Identify which cell holds the provided text, then report its (x, y) central coordinate. 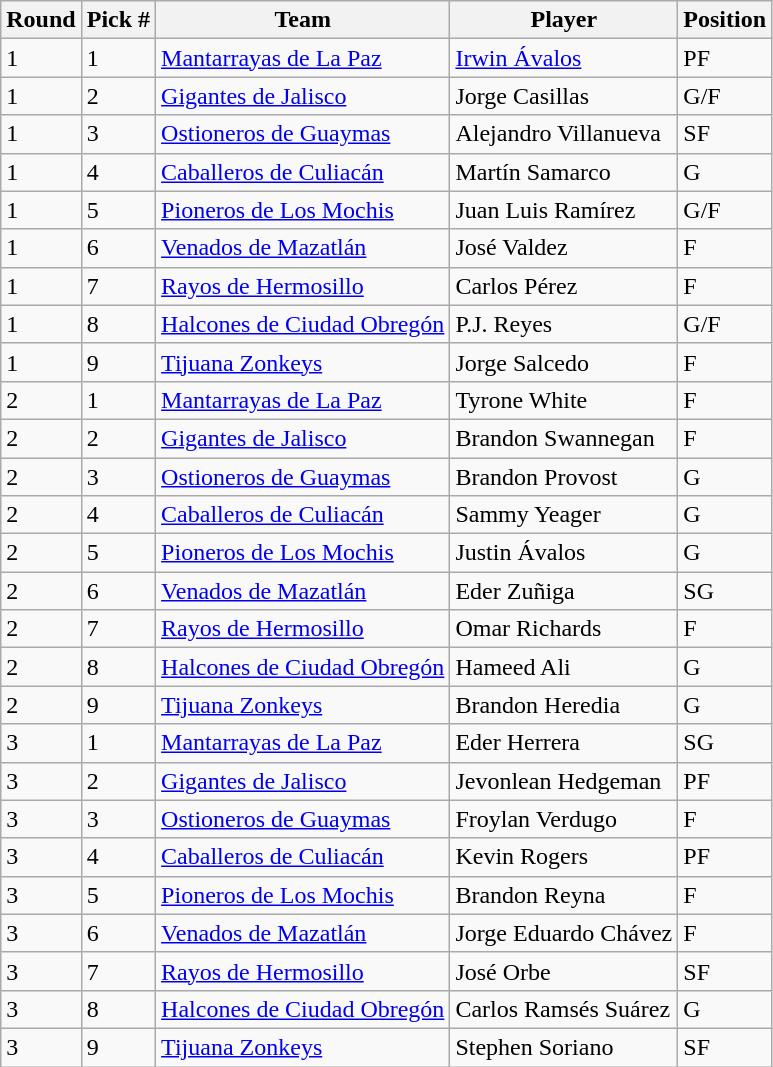
Kevin Rogers (564, 857)
José Orbe (564, 971)
Irwin Ávalos (564, 58)
P.J. Reyes (564, 324)
Brandon Provost (564, 477)
Omar Richards (564, 629)
Eder Herrera (564, 743)
Brandon Reyna (564, 895)
Stephen Soriano (564, 1047)
Juan Luis Ramírez (564, 210)
Eder Zuñiga (564, 591)
Froylan Verdugo (564, 819)
Jorge Eduardo Chávez (564, 933)
Tyrone White (564, 400)
Jevonlean Hedgeman (564, 781)
Jorge Salcedo (564, 362)
Justin Ávalos (564, 553)
Pick # (118, 20)
Player (564, 20)
Alejandro Villanueva (564, 134)
Team (303, 20)
Brandon Swannegan (564, 438)
Sammy Yeager (564, 515)
Jorge Casillas (564, 96)
Martín Samarco (564, 172)
Position (725, 20)
Brandon Heredia (564, 705)
José Valdez (564, 248)
Hameed Ali (564, 667)
Carlos Ramsés Suárez (564, 1009)
Carlos Pérez (564, 286)
Round (41, 20)
